Determine the (X, Y) coordinate at the center of the cell enclosing the given text.  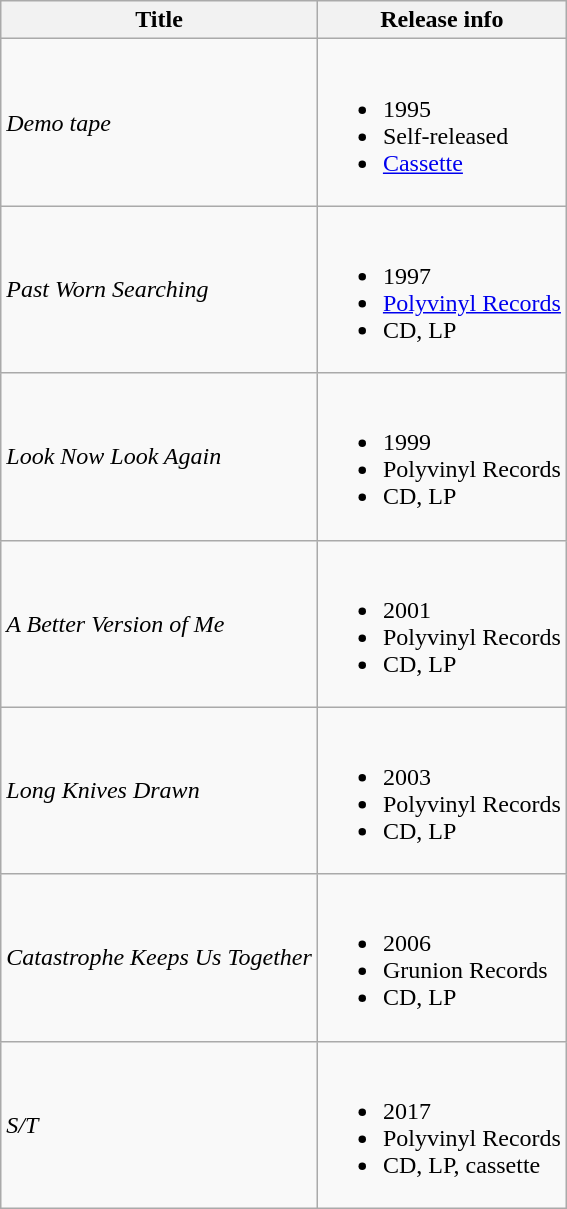
Release info (442, 20)
Past Worn Searching (160, 290)
Demo tape (160, 122)
A Better Version of Me (160, 624)
Look Now Look Again (160, 456)
2017Polyvinyl RecordsCD, LP, cassette (442, 1124)
Title (160, 20)
Catastrophe Keeps Us Together (160, 958)
1997Polyvinyl RecordsCD, LP (442, 290)
Long Knives Drawn (160, 790)
1995Self-releasedCassette (442, 122)
1999Polyvinyl RecordsCD, LP (442, 456)
2001Polyvinyl RecordsCD, LP (442, 624)
2006Grunion RecordsCD, LP (442, 958)
S/T (160, 1124)
2003Polyvinyl RecordsCD, LP (442, 790)
